Return (X, Y) of the center of cell containing provided text 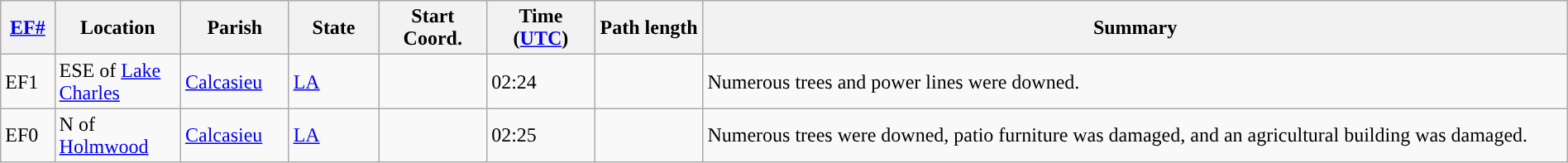
Location (117, 28)
Numerous trees and power lines were downed. (1135, 81)
Start Coord. (433, 28)
EF# (28, 28)
N of Holmwood (117, 136)
EF0 (28, 136)
02:24 (541, 81)
Path length (648, 28)
02:25 (541, 136)
Summary (1135, 28)
Numerous trees were downed, patio furniture was damaged, and an agricultural building was damaged. (1135, 136)
State (334, 28)
ESE of Lake Charles (117, 81)
Time (UTC) (541, 28)
Parish (235, 28)
EF1 (28, 81)
